Determine the (X, Y) coordinate at the center of the cell enclosing the given text.  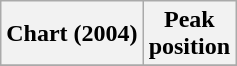
Peakposition (189, 34)
Chart (2004) (72, 34)
